Return (x, y) of the center of cell containing provided text 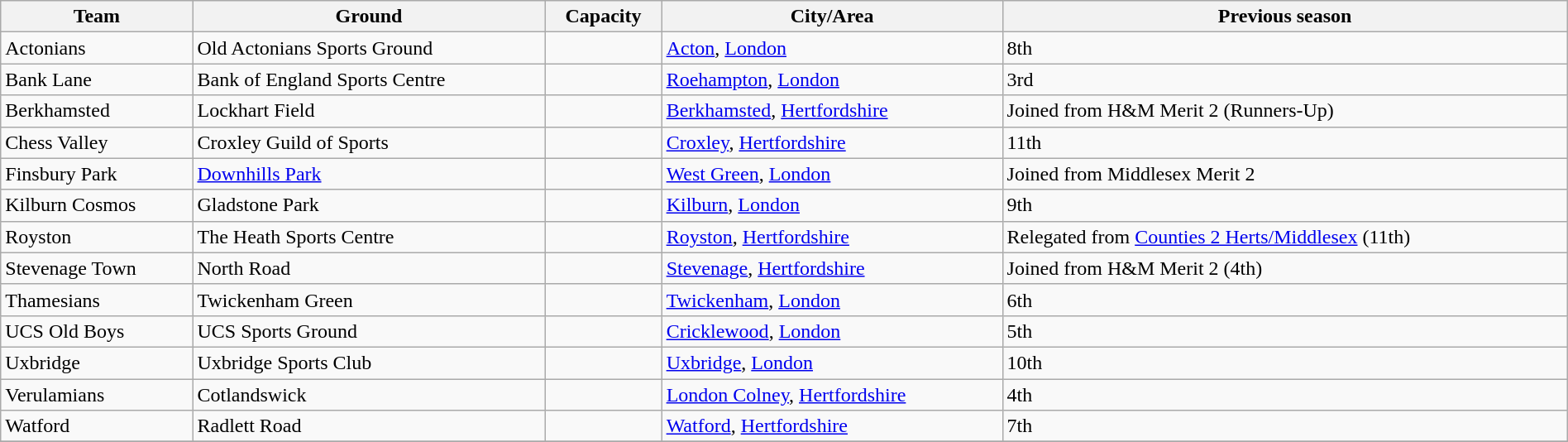
Team (97, 17)
Relegated from Counties 2 Herts/Middlesex (11th) (1285, 237)
Berkhamsted, Hertfordshire (832, 111)
Actonians (97, 48)
Thamesians (97, 300)
Stevenage, Hertfordshire (832, 268)
6th (1285, 300)
Cricklewood, London (832, 331)
8th (1285, 48)
Lockhart Field (369, 111)
4th (1285, 395)
Twickenham, London (832, 300)
City/Area (832, 17)
Uxbridge Sports Club (369, 363)
Joined from Middlesex Merit 2 (1285, 174)
11th (1285, 142)
Gladstone Park (369, 205)
North Road (369, 268)
Previous season (1285, 17)
Watford, Hertfordshire (832, 426)
The Heath Sports Centre (369, 237)
UCS Old Boys (97, 331)
Royston (97, 237)
Kilburn, London (832, 205)
Old Actonians Sports Ground (369, 48)
UCS Sports Ground (369, 331)
Chess Valley (97, 142)
Verulamians (97, 395)
Downhills Park (369, 174)
West Green, London (832, 174)
Watford (97, 426)
Croxley, Hertfordshire (832, 142)
Joined from H&M Merit 2 (4th) (1285, 268)
Croxley Guild of Sports (369, 142)
Finsbury Park (97, 174)
10th (1285, 363)
Bank Lane (97, 79)
7th (1285, 426)
Acton, London (832, 48)
Cotlandswick (369, 395)
Uxbridge, London (832, 363)
Bank of England Sports Centre (369, 79)
9th (1285, 205)
London Colney, Hertfordshire (832, 395)
Kilburn Cosmos (97, 205)
Uxbridge (97, 363)
Joined from H&M Merit 2 (Runners-Up) (1285, 111)
Twickenham Green (369, 300)
Roehampton, London (832, 79)
3rd (1285, 79)
Ground (369, 17)
Berkhamsted (97, 111)
Radlett Road (369, 426)
Stevenage Town (97, 268)
Capacity (604, 17)
5th (1285, 331)
Royston, Hertfordshire (832, 237)
